Determine the [X, Y] coordinate at the center of the cell enclosing the given text.  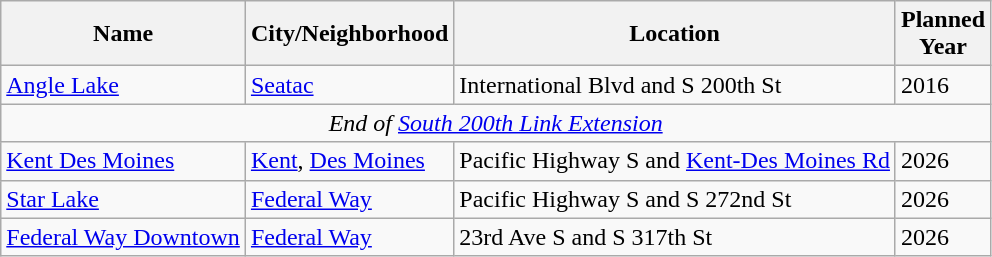
Angle Lake [124, 85]
Star Lake [124, 199]
Federal Way Downtown [124, 237]
23rd Ave S and S 317th St [675, 237]
PlannedYear [942, 34]
Pacific Highway S and S 272nd St [675, 199]
Seatac [349, 85]
Name [124, 34]
Location [675, 34]
Kent, Des Moines [349, 161]
International Blvd and S 200th St [675, 85]
2016 [942, 85]
Pacific Highway S and Kent-Des Moines Rd [675, 161]
City/Neighborhood [349, 34]
End of South 200th Link Extension [496, 123]
Kent Des Moines [124, 161]
